Detect which cell encompasses the target text, then output its [x, y] center coordinate. 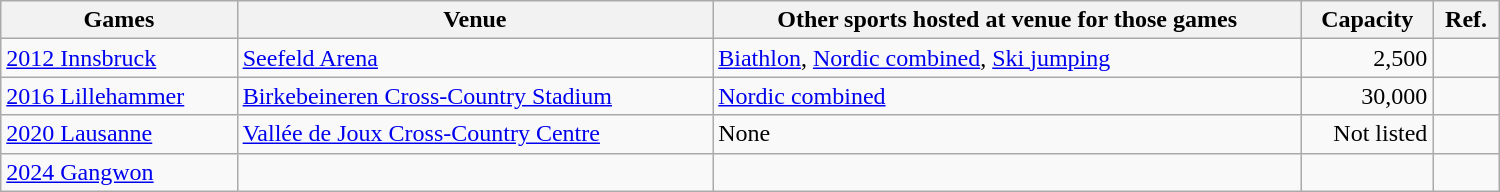
2024 Gangwon [119, 172]
Nordic combined [1008, 96]
2,500 [1366, 58]
30,000 [1366, 96]
Seefeld Arena [475, 58]
Ref. [1466, 20]
None [1008, 134]
Vallée de Joux Cross-Country Centre [475, 134]
2016 Lillehammer [119, 96]
Biathlon, Nordic combined, Ski jumping [1008, 58]
Not listed [1366, 134]
Birkebeineren Cross-Country Stadium [475, 96]
Other sports hosted at venue for those games [1008, 20]
Capacity [1366, 20]
Games [119, 20]
2020 Lausanne [119, 134]
Venue [475, 20]
2012 Innsbruck [119, 58]
